Search for the cell housing the specified text and yield its (x, y) center coordinate. 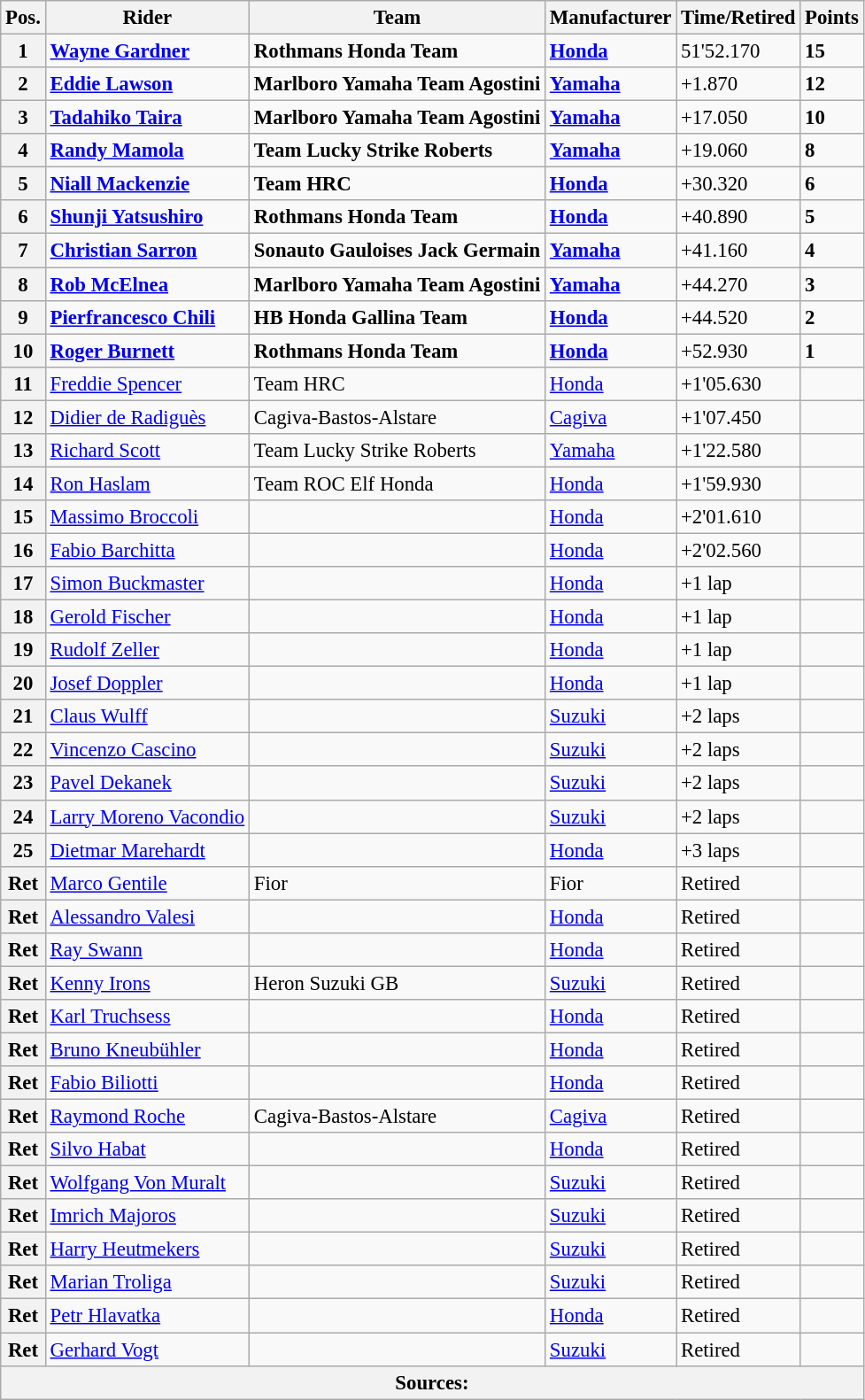
21 (23, 716)
Heron Suzuki GB (398, 983)
+40.890 (738, 217)
+44.270 (738, 284)
+2'02.560 (738, 550)
Simon Buckmaster (147, 584)
Rider (147, 18)
Gerhard Vogt (147, 1350)
Ron Haslam (147, 483)
Raymond Roche (147, 1117)
Alessandro Valesi (147, 917)
Larry Moreno Vacondio (147, 816)
Gerold Fischer (147, 617)
Team ROC Elf Honda (398, 483)
+17.050 (738, 118)
Marian Troliga (147, 1283)
Petr Hlavatka (147, 1316)
Silvo Habat (147, 1149)
Richard Scott (147, 451)
Eddie Lawson (147, 84)
+41.160 (738, 251)
Team (398, 18)
+19.060 (738, 151)
Shunji Yatsushiro (147, 217)
20 (23, 684)
Points (832, 18)
Rob McElnea (147, 284)
Wolfgang Von Muralt (147, 1183)
Sonauto Gauloises Jack Germain (398, 251)
19 (23, 650)
Karl Truchsess (147, 1017)
+3 laps (738, 850)
Josef Doppler (147, 684)
18 (23, 617)
14 (23, 483)
Tadahiko Taira (147, 118)
+1'59.930 (738, 483)
Rudolf Zeller (147, 650)
9 (23, 317)
Didier de Radiguès (147, 417)
Claus Wulff (147, 716)
Dietmar Marehardt (147, 850)
51'52.170 (738, 51)
Fabio Biliotti (147, 1083)
Massimo Broccoli (147, 517)
Christian Sarron (147, 251)
25 (23, 850)
Kenny Irons (147, 983)
+52.930 (738, 351)
17 (23, 584)
Pos. (23, 18)
Ray Swann (147, 950)
Harry Heutmekers (147, 1249)
Vincenzo Cascino (147, 750)
+30.320 (738, 184)
Niall Mackenzie (147, 184)
+1'22.580 (738, 451)
16 (23, 550)
Sources: (432, 1382)
7 (23, 251)
Freddie Spencer (147, 383)
Roger Burnett (147, 351)
Bruno Kneubühler (147, 1049)
+1'07.450 (738, 417)
+44.520 (738, 317)
Pierfrancesco Chili (147, 317)
Fabio Barchitta (147, 550)
+1'05.630 (738, 383)
22 (23, 750)
+2'01.610 (738, 517)
Time/Retired (738, 18)
Marco Gentile (147, 883)
Manufacturer (611, 18)
+1.870 (738, 84)
23 (23, 784)
11 (23, 383)
HB Honda Gallina Team (398, 317)
24 (23, 816)
Wayne Gardner (147, 51)
Randy Mamola (147, 151)
Pavel Dekanek (147, 784)
Imrich Majoros (147, 1216)
13 (23, 451)
